For the text-containing cell, return its midpoint in (x, y) coordinate format. 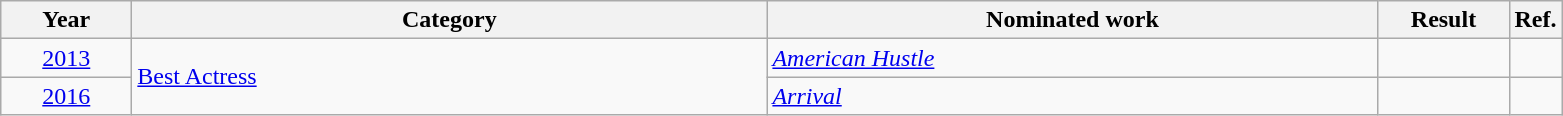
Result (1444, 20)
American Hustle (1072, 58)
2016 (66, 96)
Nominated work (1072, 20)
Best Actress (450, 77)
Category (450, 20)
Ref. (1536, 20)
2013 (66, 58)
Year (66, 20)
Arrival (1072, 96)
